Return the (X, Y) coordinate for the center point of the cell that contains the specified text.  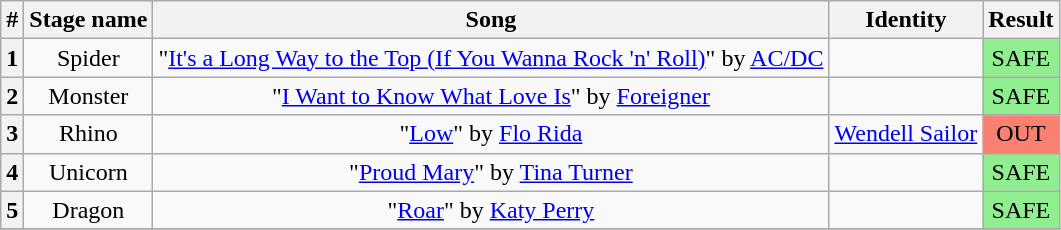
Result (1021, 20)
3 (12, 134)
"It's a Long Way to the Top (If You Wanna Rock 'n' Roll)" by AC/DC (491, 58)
"Proud Mary" by Tina Turner (491, 172)
Spider (88, 58)
Identity (906, 20)
Monster (88, 96)
4 (12, 172)
Stage name (88, 20)
Wendell Sailor (906, 134)
5 (12, 210)
OUT (1021, 134)
"Low" by Flo Rida (491, 134)
Rhino (88, 134)
# (12, 20)
"I Want to Know What Love Is" by Foreigner (491, 96)
2 (12, 96)
Unicorn (88, 172)
1 (12, 58)
Song (491, 20)
"Roar" by Katy Perry (491, 210)
Dragon (88, 210)
